Capture the cell that displays the provided text and extract its (X, Y) central coordinate. 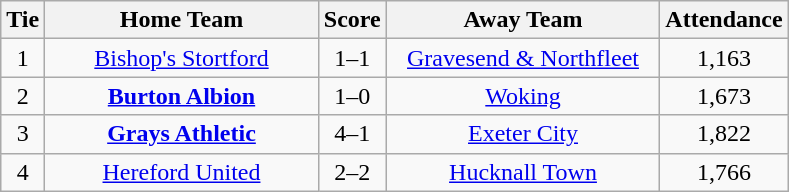
Gravesend & Northfleet (523, 58)
Woking (523, 96)
Burton Albion (182, 96)
Attendance (724, 20)
Away Team (523, 20)
1,163 (724, 58)
1,766 (724, 172)
3 (23, 134)
Tie (23, 20)
4 (23, 172)
1 (23, 58)
4–1 (352, 134)
1–1 (352, 58)
Home Team (182, 20)
Exeter City (523, 134)
Hucknall Town (523, 172)
1,673 (724, 96)
1,822 (724, 134)
Hereford United (182, 172)
Score (352, 20)
Grays Athletic (182, 134)
Bishop's Stortford (182, 58)
2–2 (352, 172)
1–0 (352, 96)
2 (23, 96)
